Capture the cell that displays the provided text and extract its [X, Y] central coordinate. 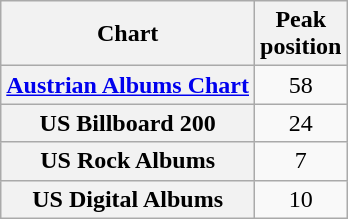
US Rock Albums [128, 161]
US Billboard 200 [128, 123]
US Digital Albums [128, 199]
58 [301, 85]
Chart [128, 34]
7 [301, 161]
24 [301, 123]
Peakposition [301, 34]
Austrian Albums Chart [128, 85]
10 [301, 199]
